Find where the given text appears and provide that cell's center as (x, y) coordinate. 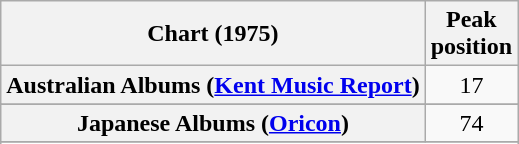
74 (471, 123)
Australian Albums (Kent Music Report) (213, 85)
Chart (1975) (213, 34)
Peakposition (471, 34)
17 (471, 85)
Japanese Albums (Oricon) (213, 123)
